Extract the [X, Y] coordinate from the center of the cell holding the provided text.  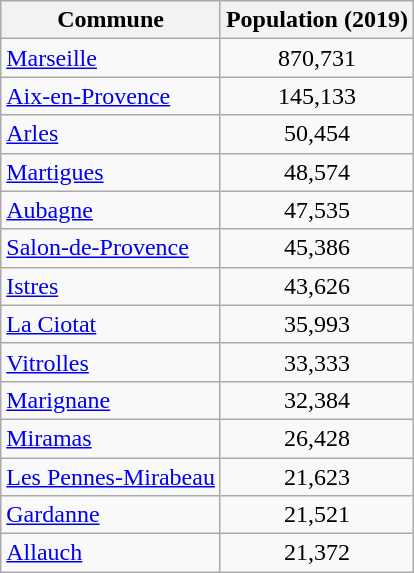
Allauch [111, 553]
48,574 [316, 172]
Martigues [111, 172]
Vitrolles [111, 362]
50,454 [316, 134]
Aubagne [111, 210]
Aix-en-Provence [111, 96]
Les Pennes-Mirabeau [111, 477]
Population (2019) [316, 20]
145,133 [316, 96]
Gardanne [111, 515]
21,521 [316, 515]
35,993 [316, 324]
21,372 [316, 553]
870,731 [316, 58]
Istres [111, 286]
26,428 [316, 438]
45,386 [316, 248]
La Ciotat [111, 324]
Salon-de-Provence [111, 248]
Miramas [111, 438]
32,384 [316, 400]
33,333 [316, 362]
Marseille [111, 58]
47,535 [316, 210]
Marignane [111, 400]
43,626 [316, 286]
Arles [111, 134]
Commune [111, 20]
21,623 [316, 477]
